Identify which cell holds the provided text, then report its [X, Y] central coordinate. 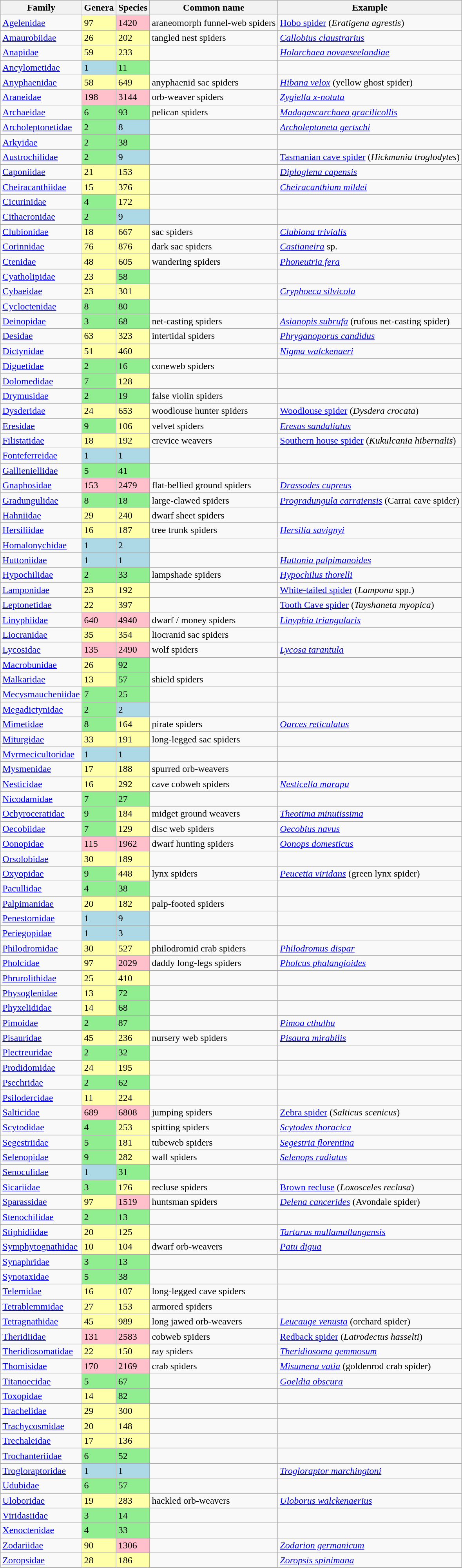
191 [133, 739]
Dolomedidae [41, 381]
Stiphidiidae [41, 1232]
Anyphaenidae [41, 82]
187 [133, 530]
Caponiidae [41, 172]
Pisaura mirabilis [370, 1038]
Tooth Cave spider (Tayshaneta myopica) [370, 605]
48 [99, 262]
Brown recluse (Loxosceles reclusa) [370, 1187]
292 [133, 784]
186 [133, 1560]
Symphytognathidae [41, 1247]
lampshade spiders [214, 575]
Psechridae [41, 1082]
Amaurobiidae [41, 38]
Tetrablemmidae [41, 1306]
51 [99, 351]
dwarf / money spiders [214, 620]
Trachycosmidae [41, 1426]
cave cobweb spiders [214, 784]
Clubiona trivialis [370, 232]
Zoropsis spinimana [370, 1560]
131 [99, 1336]
41 [133, 471]
282 [133, 1157]
jumping spiders [214, 1112]
164 [133, 724]
Callobius claustrarius [370, 38]
689 [99, 1112]
Archoleptonetidae [41, 127]
Palpimanidae [41, 903]
Hersiliidae [41, 530]
448 [133, 873]
Diploglena capensis [370, 172]
354 [133, 635]
coneweb spiders [214, 366]
spurred orb-weavers [214, 769]
107 [133, 1292]
653 [133, 411]
Cybaeidae [41, 291]
Peucetia viridans (green lynx spider) [370, 873]
anyphaenid sac spiders [214, 82]
Nicodamidae [41, 799]
31 [133, 1172]
Zygiella x-notata [370, 97]
woodlouse hunter spiders [214, 411]
198 [99, 97]
Ancylometidae [41, 67]
527 [133, 948]
Gradungulidae [41, 500]
wandering spiders [214, 262]
Thomisidae [41, 1366]
125 [133, 1232]
Cryphoeca silvicola [370, 291]
93 [133, 112]
tree trunk spiders [214, 530]
283 [133, 1501]
649 [133, 82]
Leptonetidae [41, 605]
2029 [133, 963]
176 [133, 1187]
velvet spiders [214, 426]
Oecobiidae [41, 829]
129 [133, 829]
Malkaridae [41, 680]
crab spiders [214, 1366]
Hypochilus thorelli [370, 575]
Lamponidae [41, 590]
1306 [133, 1545]
300 [133, 1411]
Liocranidae [41, 635]
Plectreuridae [41, 1053]
63 [99, 336]
Theridiidae [41, 1336]
989 [133, 1321]
Austrochilidae [41, 157]
Physoglenidae [41, 993]
148 [133, 1426]
Synotaxidae [41, 1277]
ray spiders [214, 1351]
Xenoctenidae [41, 1530]
202 [133, 38]
Hahniidae [41, 515]
long-legged cave spiders [214, 1292]
midget ground weavers [214, 814]
Desidae [41, 336]
Huttoniidae [41, 560]
orb-weaver spiders [214, 97]
Redback spider (Latrodectus hasselti) [370, 1336]
605 [133, 262]
170 [99, 1366]
82 [133, 1396]
Segestria florentina [370, 1142]
Orsolobidae [41, 859]
lynx spiders [214, 873]
Phrurolithidae [41, 978]
Oonops domesticus [370, 844]
59 [99, 53]
flat-bellied ground spiders [214, 486]
Hersilia savignyi [370, 530]
184 [133, 814]
Sicariidae [41, 1187]
Leucauge venusta (orchard spider) [370, 1321]
172 [133, 202]
106 [133, 426]
2479 [133, 486]
Huttonia palpimanoides [370, 560]
large-clawed spiders [214, 500]
Drassodes cupreus [370, 486]
Zoropsidae [41, 1560]
Family [41, 8]
Ctenidae [41, 262]
Anapidae [41, 53]
Asianopis subrufa (rufous net-casting spider) [370, 321]
hackled orb-weavers [214, 1501]
Nesticidae [41, 784]
Oonopidae [41, 844]
palp-footed spiders [214, 903]
Cheiracanthiidae [41, 187]
Arkyidae [41, 142]
236 [133, 1038]
Dictynidae [41, 351]
philodromid crab spiders [214, 948]
Pacullidae [41, 888]
224 [133, 1097]
long jawed orb-weavers [214, 1321]
Viridasiidae [41, 1515]
huntsman spiders [214, 1202]
Telemidae [41, 1292]
pirate spiders [214, 724]
nursery web spiders [214, 1038]
104 [133, 1247]
Nesticella marapu [370, 784]
87 [133, 1023]
Common name [214, 8]
1420 [133, 23]
pelican spiders [214, 112]
Pholcidae [41, 963]
Tasmanian cave spider (Hickmania troglodytes) [370, 157]
Linyphiidae [41, 620]
Periegopidae [41, 933]
Cithaeronidae [41, 217]
Fonteferreidae [41, 456]
Synaphridae [41, 1262]
Theridiosoma gemmosum [370, 1351]
Trechaleidae [41, 1441]
Tetragnathidae [41, 1321]
2583 [133, 1336]
233 [133, 53]
Scytodidae [41, 1127]
Corinnidae [41, 247]
Agelenidae [41, 23]
Macrobunidae [41, 665]
Megadictynidae [41, 709]
Eresus sandaliatus [370, 426]
White-tailed spider (Lampona spp.) [370, 590]
Oxyopidae [41, 873]
Uloboridae [41, 1501]
136 [133, 1441]
Filistatidae [41, 441]
323 [133, 336]
4940 [133, 620]
150 [133, 1351]
cobweb spiders [214, 1336]
dark sac spiders [214, 247]
sac spiders [214, 232]
crevice weavers [214, 441]
Hibana velox (yellow ghost spider) [370, 82]
net-casting spiders [214, 321]
72 [133, 993]
189 [133, 859]
Udubidae [41, 1486]
Miturgidae [41, 739]
Selenops radiatus [370, 1157]
Trachelidae [41, 1411]
Clubionidae [41, 232]
Woodlouse spider (Dysdera crocata) [370, 411]
Holarchaea novaeseelandiae [370, 53]
32 [133, 1053]
false violin spiders [214, 396]
Uloborus walckenaerius [370, 1501]
Prodidomidae [41, 1068]
397 [133, 605]
disc web spiders [214, 829]
Gallieniellidae [41, 471]
2490 [133, 649]
wolf spiders [214, 649]
Phyxelididae [41, 1008]
Myrmecicultoridae [41, 754]
Cheiracanthium mildei [370, 187]
Delena cancerides (Avondale spider) [370, 1202]
tangled nest spiders [214, 38]
10 [99, 1247]
28 [99, 1560]
Pisauridae [41, 1038]
640 [99, 620]
dwarf orb-weavers [214, 1247]
Pholcus phalangioides [370, 963]
Oecobius navus [370, 829]
Linyphia triangularis [370, 620]
Progradungula carraiensis (Carrai cave spider) [370, 500]
wall spiders [214, 1157]
Mysmenidae [41, 769]
Penestomidae [41, 919]
Mimetidae [41, 724]
301 [133, 291]
Titanoecidae [41, 1381]
Zodariidae [41, 1545]
21 [99, 172]
1962 [133, 844]
Example [370, 8]
Theridiosomatidae [41, 1351]
Southern house spider (Kukulcania hibernalis) [370, 441]
80 [133, 306]
tubeweb spiders [214, 1142]
Goeldia obscura [370, 1381]
35 [99, 635]
Patu digua [370, 1247]
195 [133, 1068]
Lycosa tarantula [370, 649]
Archaeidae [41, 112]
Trogloraptor marchingtoni [370, 1471]
shield spiders [214, 680]
Phoneutria fera [370, 262]
67 [133, 1381]
Cycloctenidae [41, 306]
Sparassidae [41, 1202]
Mecysmaucheniidae [41, 695]
128 [133, 381]
Theotima minutissima [370, 814]
Phryganoporus candidus [370, 336]
Castianeira sp. [370, 247]
115 [99, 844]
90 [99, 1545]
62 [133, 1082]
Gnaphosidae [41, 486]
Araneidae [41, 97]
3144 [133, 97]
Dysderidae [41, 411]
Trochanteriidae [41, 1456]
liocranid sac spiders [214, 635]
182 [133, 903]
376 [133, 187]
araneomorph funnel-web spiders [214, 23]
Homalonychidae [41, 545]
Toxopidae [41, 1396]
dwarf hunting spiders [214, 844]
long-legged sac spiders [214, 739]
Tartarus mullamullangensis [370, 1232]
876 [133, 247]
2169 [133, 1366]
Segestriidae [41, 1142]
Philodromidae [41, 948]
Species [133, 8]
Pimoa cthulhu [370, 1023]
daddy long-legs spiders [214, 963]
Deinopidae [41, 321]
Zodarion germanicum [370, 1545]
Zebra spider (Salticus scenicus) [370, 1112]
armored spiders [214, 1306]
Eresidae [41, 426]
Stenochilidae [41, 1217]
135 [99, 649]
1519 [133, 1202]
240 [133, 515]
188 [133, 769]
Nigma walckenaeri [370, 351]
Madagascarchaea gracilicollis [370, 112]
6808 [133, 1112]
recluse spiders [214, 1187]
Cyatholipidae [41, 276]
15 [99, 187]
253 [133, 1127]
Trogloraptoridae [41, 1471]
Drymusidae [41, 396]
460 [133, 351]
Archoleptoneta gertschi [370, 127]
spitting spiders [214, 1127]
Oarces reticulatus [370, 724]
181 [133, 1142]
Genera [99, 8]
Lycosidae [41, 649]
Hobo spider (Eratigena agrestis) [370, 23]
Misumena vatia (goldenrod crab spider) [370, 1366]
intertidal spiders [214, 336]
Philodromus dispar [370, 948]
Cicurinidae [41, 202]
52 [133, 1456]
667 [133, 232]
dwarf sheet spiders [214, 515]
Pimoidae [41, 1023]
Ochyroceratidae [41, 814]
Hypochilidae [41, 575]
Scytodes thoracica [370, 1127]
410 [133, 978]
Selenopidae [41, 1157]
Salticidae [41, 1112]
Senoculidae [41, 1172]
76 [99, 247]
Diguetidae [41, 366]
Psilodercidae [41, 1097]
92 [133, 665]
